Locate the cell with the specified text and output its [x, y] center coordinate. 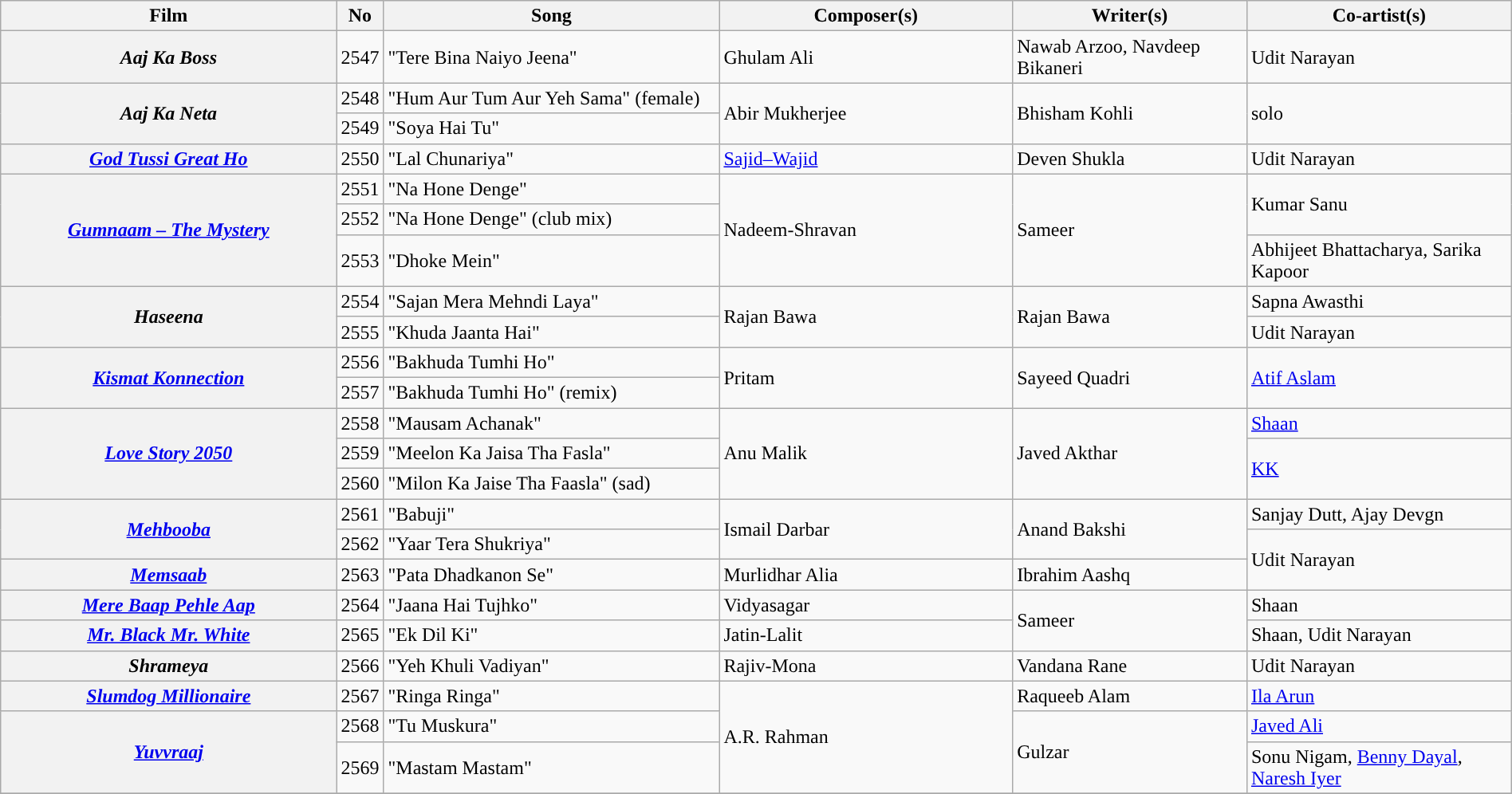
"Lal Chunariya" [552, 159]
Abir Mukherjee [866, 113]
"Pata Dhadkanon Se" [552, 575]
Composer(s) [866, 16]
2569 [360, 767]
2562 [360, 544]
2568 [360, 726]
Sonu Nigam, Benny Dayal, Naresh Iyer [1379, 767]
Pritam [866, 377]
"Milon Ka Jaise Tha Faasla" (sad) [552, 484]
"Yeh Khuli Vadiyan" [552, 666]
2559 [360, 454]
Sayeed Quadri [1130, 377]
2548 [360, 98]
2554 [360, 301]
Anu Malik [866, 454]
Mr. Black Mr. White [169, 635]
Shaan, Udit Narayan [1379, 635]
Gulzar [1130, 753]
2557 [360, 392]
Co-artist(s) [1379, 16]
2549 [360, 128]
Anand Bakshi [1130, 529]
solo [1379, 113]
2564 [360, 605]
2567 [360, 696]
Ila Arun [1379, 696]
"Ek Dil Ki" [552, 635]
Shrameya [169, 666]
Gumnaam – The Mystery [169, 230]
Kumar Sanu [1379, 204]
Mehbooba [169, 529]
Mere Baap Pehle Aap [169, 605]
God Tussi Great Ho [169, 159]
2553 [360, 260]
Murlidhar Alia [866, 575]
Writer(s) [1130, 16]
Love Story 2050 [169, 454]
Vidyasagar [866, 605]
"Na Hone Denge" (club mix) [552, 219]
2552 [360, 219]
Haseena [169, 316]
2550 [360, 159]
"Bakhuda Tumhi Ho" (remix) [552, 392]
Film [169, 16]
"Tu Muskura" [552, 726]
"Ringa Ringa" [552, 696]
No [360, 16]
"Babuji" [552, 514]
"Sajan Mera Mehndi Laya" [552, 301]
"Jaana Hai Tujhko" [552, 605]
Ibrahim Aashq [1130, 575]
2555 [360, 332]
2566 [360, 666]
Vandana Rane [1130, 666]
Raqueeb Alam [1130, 696]
"Mausam Achanak" [552, 423]
Bhisham Kohli [1130, 113]
"Meelon Ka Jaisa Tha Fasla" [552, 454]
"Hum Aur Tum Aur Yeh Sama" (female) [552, 98]
2547 [360, 57]
Aaj Ka Neta [169, 113]
Yuvvraaj [169, 753]
Slumdog Millionaire [169, 696]
"Yaar Tera Shukriya" [552, 544]
2560 [360, 484]
2561 [360, 514]
Sanjay Dutt, Ajay Devgn [1379, 514]
Deven Shukla [1130, 159]
2556 [360, 362]
Memsaab [169, 575]
"Tere Bina Naiyo Jeena" [552, 57]
2551 [360, 189]
A.R. Rahman [866, 737]
2565 [360, 635]
"Dhoke Mein" [552, 260]
KK [1379, 469]
Rajiv-Mona [866, 666]
Nadeem-Shravan [866, 230]
Sapna Awasthi [1379, 301]
Kismat Konnection [169, 377]
Ghulam Ali [866, 57]
"Mastam Mastam" [552, 767]
Javed Akthar [1130, 454]
Aaj Ka Boss [169, 57]
"Khuda Jaanta Hai" [552, 332]
Jatin-Lalit [866, 635]
Nawab Arzoo, Navdeep Bikaneri [1130, 57]
Ismail Darbar [866, 529]
Song [552, 16]
Abhijeet Bhattacharya, Sarika Kapoor [1379, 260]
"Soya Hai Tu" [552, 128]
Sajid–Wajid [866, 159]
Javed Ali [1379, 726]
"Na Hone Denge" [552, 189]
2558 [360, 423]
Atif Aslam [1379, 377]
"Bakhuda Tumhi Ho" [552, 362]
2563 [360, 575]
